Search for the cell housing the specified text and yield its (X, Y) center coordinate. 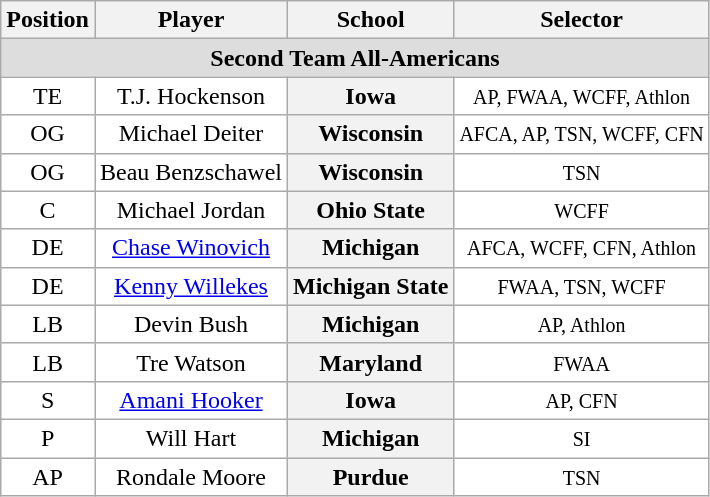
Purdue (370, 477)
Kenny Willekes (190, 286)
Will Hart (190, 438)
Michael Deiter (190, 134)
Tre Watson (190, 362)
Second Team All-Americans (356, 58)
Chase Winovich (190, 248)
Ohio State (370, 210)
Michigan State (370, 286)
AP, CFN (582, 400)
AFCA, AP, TSN, WCFF, CFN (582, 134)
Maryland (370, 362)
AP, Athlon (582, 324)
AFCA, WCFF, CFN, Athlon (582, 248)
Player (190, 20)
P (48, 438)
AP (48, 477)
Amani Hooker (190, 400)
Michael Jordan (190, 210)
Rondale Moore (190, 477)
SI (582, 438)
S (48, 400)
Position (48, 20)
Devin Bush (190, 324)
School (370, 20)
FWAA, TSN, WCFF (582, 286)
AP, FWAA, WCFF, Athlon (582, 96)
T.J. Hockenson (190, 96)
TE (48, 96)
Beau Benzschawel (190, 172)
WCFF (582, 210)
FWAA (582, 362)
C (48, 210)
Selector (582, 20)
